Detect which cell encompasses the target text, then output its [X, Y] center coordinate. 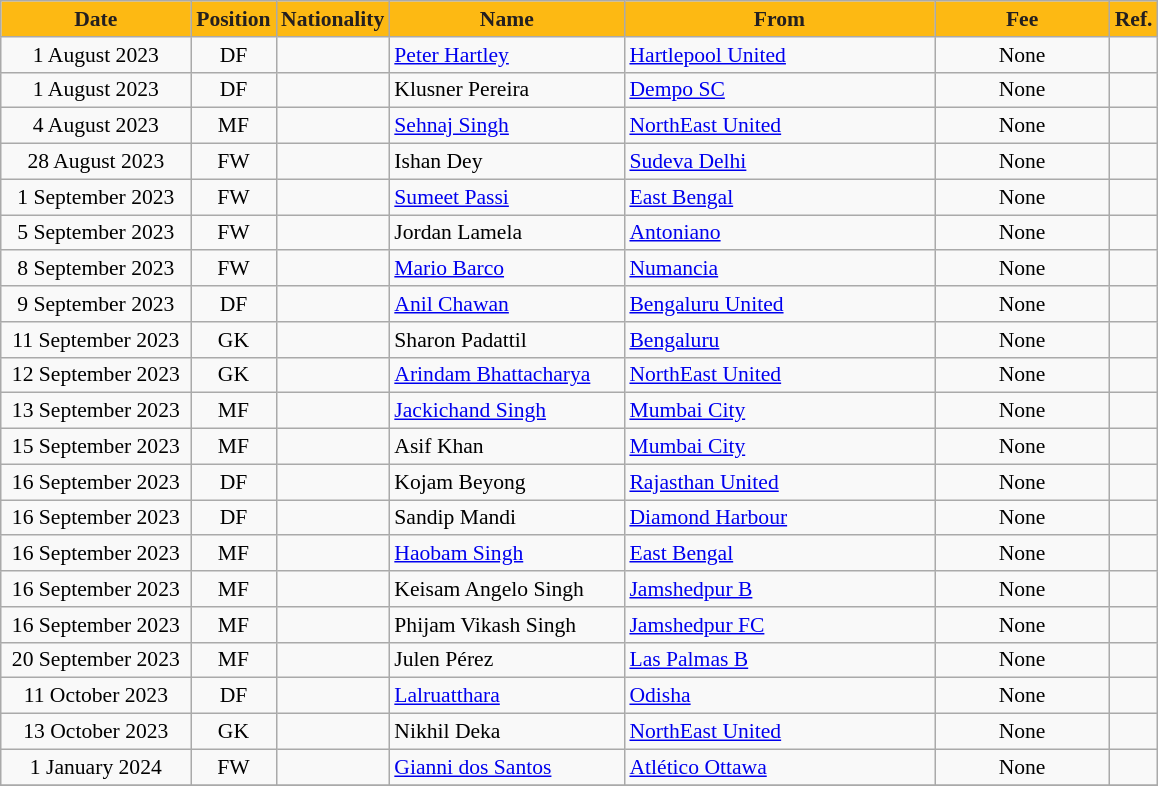
Odisha [779, 696]
Bengaluru United [779, 304]
Jamshedpur FC [779, 625]
Julen Pérez [506, 660]
20 September 2023 [96, 660]
Sumeet Passi [506, 197]
Las Palmas B [779, 660]
Dempo SC [779, 90]
Keisam Angelo Singh [506, 589]
28 August 2023 [96, 162]
Jamshedpur B [779, 589]
Haobam Singh [506, 554]
4 August 2023 [96, 126]
Name [506, 19]
Klusner Pereira [506, 90]
Numancia [779, 269]
Ishan Dey [506, 162]
Jackichand Singh [506, 411]
Sandip Mandi [506, 518]
Date [96, 19]
Asif Khan [506, 447]
5 September 2023 [96, 233]
Nationality [332, 19]
15 September 2023 [96, 447]
Rajasthan United [779, 482]
Diamond Harbour [779, 518]
Bengaluru [779, 340]
Hartlepool United [779, 55]
From [779, 19]
Nikhil Deka [506, 732]
Anil Chawan [506, 304]
Sehnaj Singh [506, 126]
9 September 2023 [96, 304]
11 October 2023 [96, 696]
1 September 2023 [96, 197]
1 January 2024 [96, 767]
Kojam Beyong [506, 482]
Phijam Vikash Singh [506, 625]
Fee [1022, 19]
8 September 2023 [96, 269]
Sudeva Delhi [779, 162]
Peter Hartley [506, 55]
13 October 2023 [96, 732]
Atlético Ottawa [779, 767]
Position [234, 19]
13 September 2023 [96, 411]
11 September 2023 [96, 340]
Lalruatthara [506, 696]
Sharon Padattil [506, 340]
Antoniano [779, 233]
Gianni dos Santos [506, 767]
12 September 2023 [96, 375]
Jordan Lamela [506, 233]
Ref. [1134, 19]
Arindam Bhattacharya [506, 375]
Mario Barco [506, 269]
